Search for the cell housing the specified text and yield its [x, y] center coordinate. 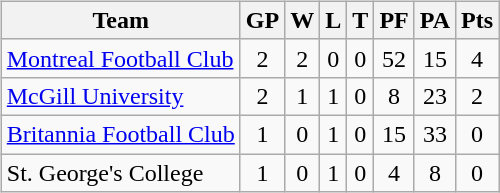
GP [262, 20]
PF [394, 20]
Britannia Football Club [120, 134]
St. George's College [120, 173]
23 [434, 96]
Pts [478, 20]
Montreal Football Club [120, 58]
L [334, 20]
T [360, 20]
52 [394, 58]
33 [434, 134]
Team [120, 20]
W [302, 20]
McGill University [120, 96]
PA [434, 20]
